Extract the (x, y) coordinate from the center of the cell holding the provided text.  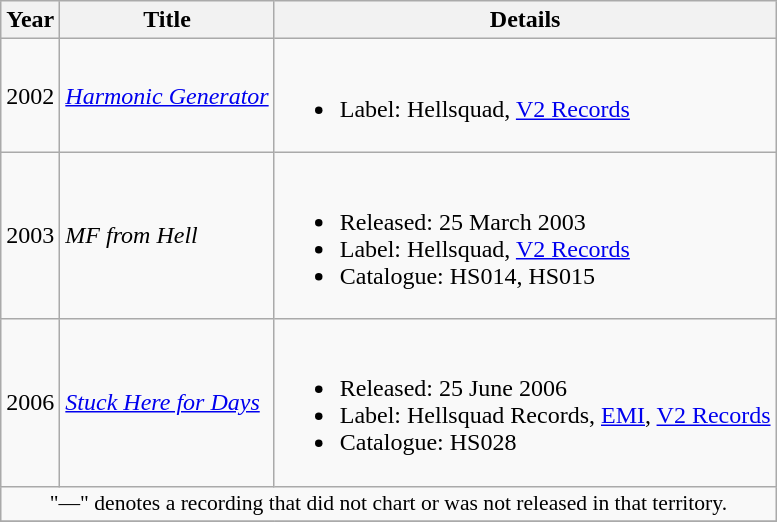
2003 (30, 236)
Title (167, 20)
2002 (30, 96)
Released: 25 March 2003Label: Hellsquad, V2 RecordsCatalogue: HS014, HS015 (525, 236)
Year (30, 20)
"—" denotes a recording that did not chart or was not released in that territory. (388, 504)
Details (525, 20)
Label: Hellsquad, V2 Records (525, 96)
2006 (30, 402)
MF from Hell (167, 236)
Released: 25 June 2006Label: Hellsquad Records, EMI, V2 RecordsCatalogue: HS028 (525, 402)
Harmonic Generator (167, 96)
Stuck Here for Days (167, 402)
